Pinpoint the cell where the given text exists, returning its (X, Y) midpoint coordinate. 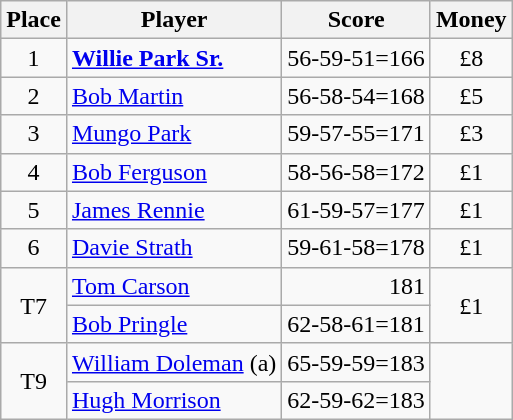
6 (34, 248)
Bob Martin (174, 96)
56-59-51=166 (356, 58)
2 (34, 96)
61-59-57=177 (356, 210)
Place (34, 20)
Tom Carson (174, 286)
56-58-54=168 (356, 96)
181 (356, 286)
Willie Park Sr. (174, 58)
James Rennie (174, 210)
Bob Pringle (174, 324)
59-61-58=178 (356, 248)
£3 (471, 134)
1 (34, 58)
Player (174, 20)
£8 (471, 58)
5 (34, 210)
62-58-61=181 (356, 324)
Mungo Park (174, 134)
Hugh Morrison (174, 400)
59-57-55=171 (356, 134)
T9 (34, 381)
3 (34, 134)
T7 (34, 305)
65-59-59=183 (356, 362)
62-59-62=183 (356, 400)
58-56-58=172 (356, 172)
4 (34, 172)
Score (356, 20)
William Doleman (a) (174, 362)
Money (471, 20)
Bob Ferguson (174, 172)
£5 (471, 96)
Davie Strath (174, 248)
